Identify which cell holds the provided text, then report its [x, y] central coordinate. 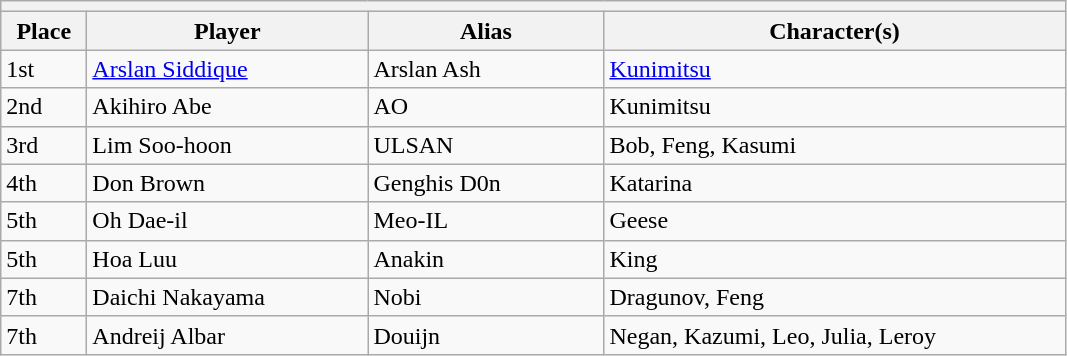
Negan, Kazumi, Leo, Julia, Leroy [834, 335]
1st [44, 69]
Meo-IL [486, 221]
Andreij Albar [228, 335]
Don Brown [228, 183]
Player [228, 31]
Hoa Luu [228, 259]
Nobi [486, 297]
Katarina [834, 183]
Akihiro Abe [228, 107]
2nd [44, 107]
Douijn [486, 335]
Anakin [486, 259]
Place [44, 31]
Alias [486, 31]
Arslan Siddique [228, 69]
Dragunov, Feng [834, 297]
Character(s) [834, 31]
Geese [834, 221]
Daichi Nakayama [228, 297]
Genghis D0n [486, 183]
4th [44, 183]
Bob, Feng, Kasumi [834, 145]
Lim Soo-hoon [228, 145]
King [834, 259]
AO [486, 107]
Oh Dae-il [228, 221]
ULSAN [486, 145]
3rd [44, 145]
Arslan Ash [486, 69]
